Pinpoint the cell where the given text exists, returning its (X, Y) midpoint coordinate. 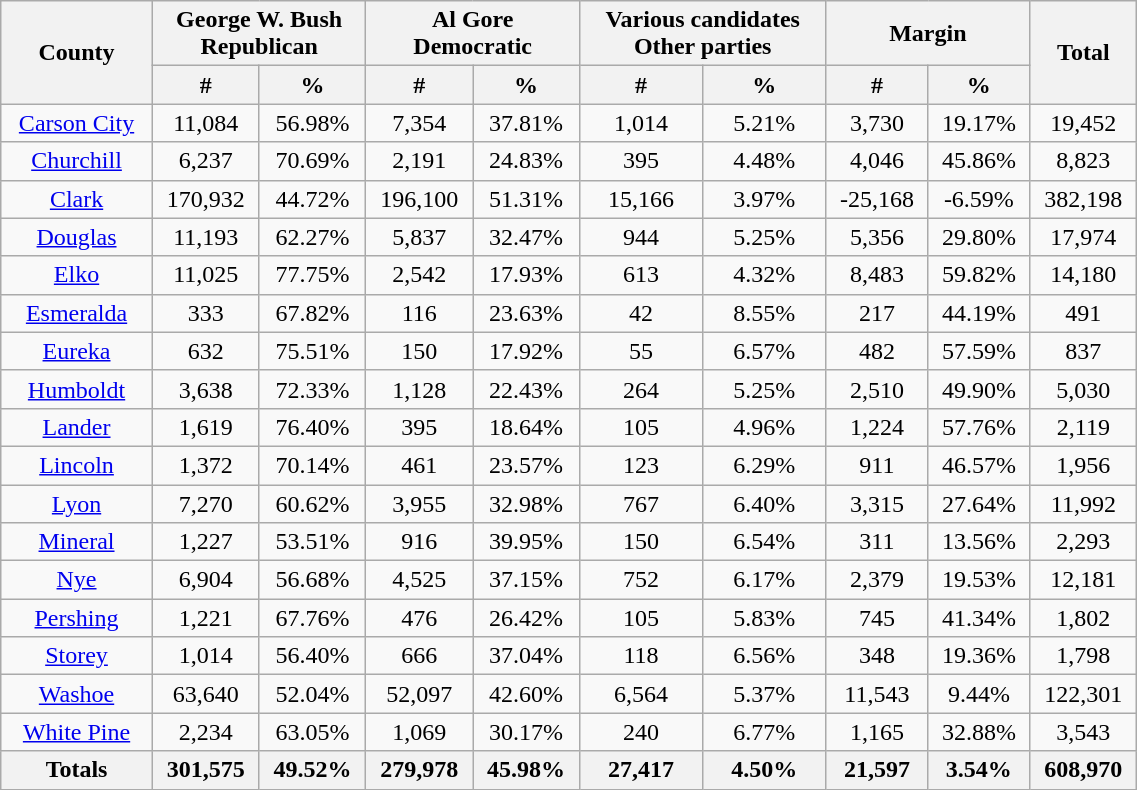
George W. BushRepublican (259, 34)
8,483 (877, 275)
67.76% (312, 618)
491 (1084, 313)
17.92% (526, 351)
55 (640, 351)
27.64% (979, 503)
Totals (77, 770)
76.40% (312, 427)
3.97% (764, 199)
4.50% (764, 770)
41.34% (979, 618)
49.52% (312, 770)
19.53% (979, 580)
42.60% (526, 694)
1,128 (420, 389)
29.80% (979, 237)
32.98% (526, 503)
6.17% (764, 580)
45.98% (526, 770)
70.69% (312, 161)
21,597 (877, 770)
4.32% (764, 275)
6.56% (764, 656)
11,543 (877, 694)
Clark (77, 199)
Various candidatesOther parties (702, 34)
Al GoreDemocratic (473, 34)
17.93% (526, 275)
1,956 (1084, 465)
59.82% (979, 275)
5,837 (420, 237)
482 (877, 351)
57.59% (979, 351)
-25,168 (877, 199)
Eureka (77, 351)
77.75% (312, 275)
1,798 (1084, 656)
37.81% (526, 123)
Total (1084, 52)
2,293 (1084, 542)
42 (640, 313)
Elko (77, 275)
15,166 (640, 199)
57.76% (979, 427)
Lander (77, 427)
23.57% (526, 465)
56.68% (312, 580)
911 (877, 465)
19.17% (979, 123)
Carson City (77, 123)
56.40% (312, 656)
6,237 (206, 161)
9.44% (979, 694)
6.77% (764, 732)
1,069 (420, 732)
837 (1084, 351)
1,227 (206, 542)
19.36% (979, 656)
6.54% (764, 542)
1,224 (877, 427)
67.82% (312, 313)
348 (877, 656)
2,119 (1084, 427)
6,564 (640, 694)
Lincoln (77, 465)
1,619 (206, 427)
122,301 (1084, 694)
46.57% (979, 465)
County (77, 52)
2,379 (877, 580)
767 (640, 503)
311 (877, 542)
White Pine (77, 732)
6.29% (764, 465)
70.14% (312, 465)
608,970 (1084, 770)
27,417 (640, 770)
8,823 (1084, 161)
123 (640, 465)
6,904 (206, 580)
49.90% (979, 389)
264 (640, 389)
Washoe (77, 694)
1,372 (206, 465)
3,315 (877, 503)
333 (206, 313)
Douglas (77, 237)
24.83% (526, 161)
32.47% (526, 237)
279,978 (420, 770)
4,525 (420, 580)
13.56% (979, 542)
18.64% (526, 427)
5.37% (764, 694)
217 (877, 313)
170,932 (206, 199)
11,992 (1084, 503)
916 (420, 542)
63,640 (206, 694)
19,452 (1084, 123)
4,046 (877, 161)
3.54% (979, 770)
3,955 (420, 503)
Esmeralda (77, 313)
3,730 (877, 123)
4.48% (764, 161)
6.40% (764, 503)
32.88% (979, 732)
632 (206, 351)
37.15% (526, 580)
44.19% (979, 313)
14,180 (1084, 275)
17,974 (1084, 237)
5.83% (764, 618)
Lyon (77, 503)
382,198 (1084, 199)
26.42% (526, 618)
461 (420, 465)
11,193 (206, 237)
2,542 (420, 275)
3,543 (1084, 732)
1,221 (206, 618)
44.72% (312, 199)
60.62% (312, 503)
2,510 (877, 389)
240 (640, 732)
52,097 (420, 694)
45.86% (979, 161)
56.98% (312, 123)
116 (420, 313)
6.57% (764, 351)
72.33% (312, 389)
5,356 (877, 237)
5,030 (1084, 389)
52.04% (312, 694)
11,025 (206, 275)
63.05% (312, 732)
752 (640, 580)
Storey (77, 656)
1,802 (1084, 618)
7,270 (206, 503)
11,084 (206, 123)
Humboldt (77, 389)
39.95% (526, 542)
62.27% (312, 237)
75.51% (312, 351)
4.96% (764, 427)
476 (420, 618)
3,638 (206, 389)
1,165 (877, 732)
944 (640, 237)
12,181 (1084, 580)
53.51% (312, 542)
666 (420, 656)
745 (877, 618)
51.31% (526, 199)
118 (640, 656)
2,234 (206, 732)
Nye (77, 580)
7,354 (420, 123)
Churchill (77, 161)
196,100 (420, 199)
8.55% (764, 313)
Mineral (77, 542)
37.04% (526, 656)
301,575 (206, 770)
22.43% (526, 389)
-6.59% (979, 199)
Pershing (77, 618)
23.63% (526, 313)
5.21% (764, 123)
613 (640, 275)
2,191 (420, 161)
30.17% (526, 732)
Margin (928, 34)
